For the text-containing cell, return its midpoint in [X, Y] coordinate format. 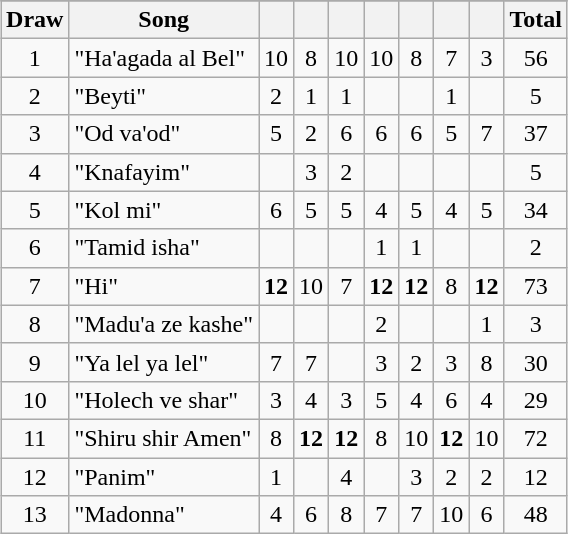
72 [536, 438]
73 [536, 286]
"Panim" [164, 477]
"Madonna" [164, 515]
"Od va'od" [164, 134]
29 [536, 400]
48 [536, 515]
"Knafayim" [164, 172]
"Ya lel ya lel" [164, 362]
Total [536, 20]
37 [536, 134]
"Beyti" [164, 96]
30 [536, 362]
"Madu'a ze kashe" [164, 324]
13 [35, 515]
"Kol mi" [164, 210]
"Tamid isha" [164, 248]
"Hi" [164, 286]
56 [536, 58]
9 [35, 362]
Song [164, 20]
Draw [35, 20]
"Holech ve shar" [164, 400]
"Ha'agada al Bel" [164, 58]
"Shiru shir Amen" [164, 438]
11 [35, 438]
34 [536, 210]
